Detect which cell encompasses the target text, then output its [X, Y] center coordinate. 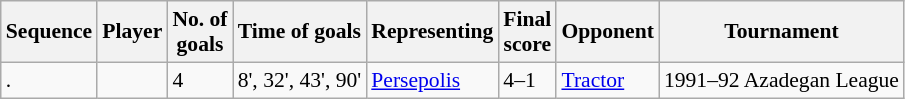
8', 32', 43', 90' [300, 80]
. [49, 80]
No. ofgoals [200, 32]
1991–92 Azadegan League [782, 80]
Representing [432, 32]
Tractor [608, 80]
Finalscore [527, 32]
Time of goals [300, 32]
Persepolis [432, 80]
4–1 [527, 80]
4 [200, 80]
Sequence [49, 32]
Opponent [608, 32]
Tournament [782, 32]
Player [132, 32]
